Return the (x, y) coordinate for the center point of the cell that contains the specified text.  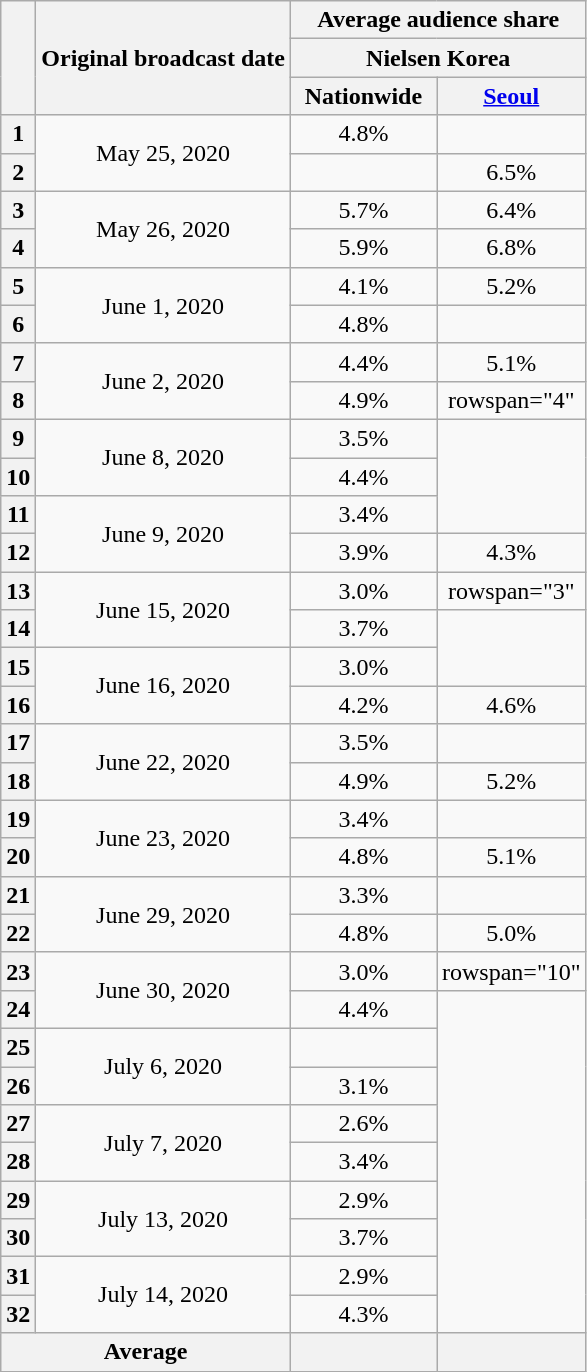
13 (18, 591)
31 (18, 1276)
June 29, 2020 (164, 914)
21 (18, 895)
June 15, 2020 (164, 610)
June 22, 2020 (164, 762)
rowspan="4" (511, 400)
5.0% (511, 933)
16 (18, 705)
Average (146, 1352)
22 (18, 933)
28 (18, 1162)
4.2% (363, 705)
3 (18, 210)
20 (18, 857)
32 (18, 1314)
14 (18, 629)
24 (18, 1009)
July 6, 2020 (164, 1066)
6 (18, 324)
12 (18, 553)
4 (18, 248)
11 (18, 515)
July 13, 2020 (164, 1219)
29 (18, 1200)
5.7% (363, 210)
Seoul (511, 96)
6.8% (511, 248)
9 (18, 438)
5 (18, 286)
30 (18, 1238)
June 8, 2020 (164, 457)
19 (18, 819)
5.9% (363, 248)
July 7, 2020 (164, 1143)
Original broadcast date (164, 58)
June 16, 2020 (164, 686)
6.5% (511, 172)
Average audience share (438, 20)
27 (18, 1124)
18 (18, 781)
15 (18, 667)
rowspan="10" (511, 971)
June 9, 2020 (164, 534)
June 30, 2020 (164, 990)
26 (18, 1085)
3.1% (363, 1085)
Nationwide (363, 96)
June 2, 2020 (164, 381)
4.6% (511, 705)
8 (18, 400)
3.3% (363, 895)
17 (18, 743)
July 14, 2020 (164, 1295)
7 (18, 362)
25 (18, 1047)
May 25, 2020 (164, 153)
1 (18, 134)
6.4% (511, 210)
10 (18, 477)
2 (18, 172)
June 1, 2020 (164, 305)
3.9% (363, 553)
4.1% (363, 286)
rowspan="3" (511, 591)
June 23, 2020 (164, 838)
Nielsen Korea (438, 58)
23 (18, 971)
2.6% (363, 1124)
May 26, 2020 (164, 229)
